Scan for the cell matching the given text and deliver its (X, Y) coordinate at center. 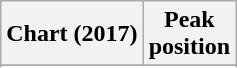
Peak position (189, 34)
Chart (2017) (72, 34)
